Search for the cell housing the specified text and yield its (x, y) center coordinate. 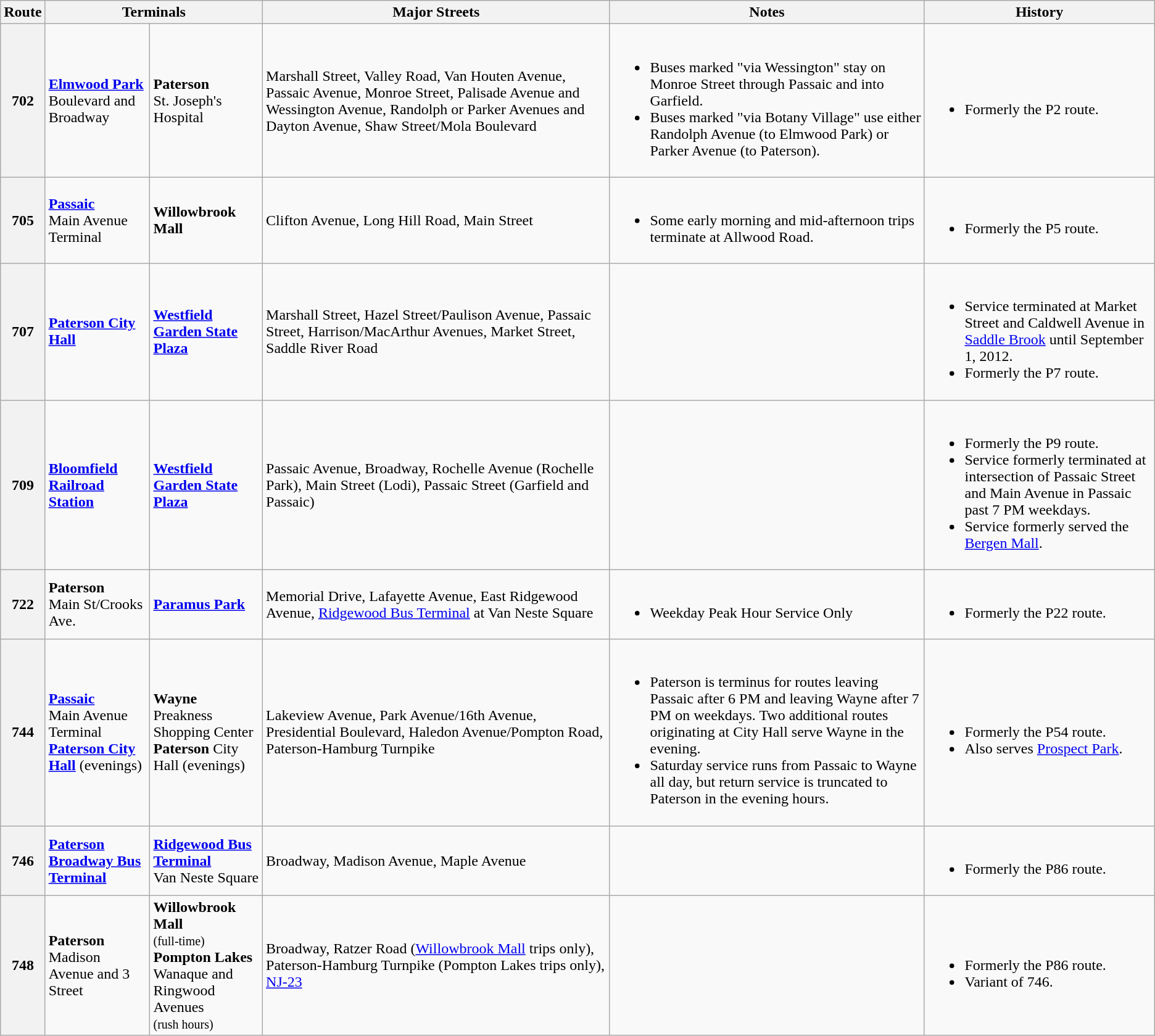
History (1039, 12)
Broadway, Madison Avenue, Maple Avenue (436, 860)
Service terminated at Market Street and Caldwell Avenue in Saddle Brook until September 1, 2012.Formerly the P7 route. (1039, 332)
Some early morning and mid-afternoon trips terminate at Allwood Road. (767, 220)
Broadway, Ratzer Road (Willowbrook Mall trips only), Paterson-Hamburg Turnpike (Pompton Lakes trips only), NJ-23 (436, 965)
Formerly the P54 route.Also serves Prospect Park. (1039, 732)
Formerly the P2 route. (1039, 101)
PatersonSt. Joseph's Hospital (206, 101)
PassaicMain Avenue TerminalPaterson City Hall (evenings) (97, 732)
Formerly the P5 route. (1039, 220)
PatersonMadison Avenue and 3 Street (97, 965)
Weekday Peak Hour Service Only (767, 605)
Route (23, 12)
Passaic Avenue, Broadway, Rochelle Avenue (Rochelle Park), Main Street (Lodi), Passaic Street (Garfield and Passaic) (436, 485)
Terminals (154, 12)
722 (23, 605)
Elmwood ParkBoulevard and Broadway (97, 101)
744 (23, 732)
Paramus Park (206, 605)
Ridgewood Bus TerminalVan Neste Square (206, 860)
Formerly the P86 route.Variant of 746. (1039, 965)
Willowbrook Mall (206, 220)
Notes (767, 12)
Formerly the P86 route. (1039, 860)
Willowbrook Mall(full-time)Pompton LakesWanaque and Ringwood Avenues(rush hours) (206, 965)
Memorial Drive, Lafayette Avenue, East Ridgewood Avenue, Ridgewood Bus Terminal at Van Neste Square (436, 605)
Lakeview Avenue, Park Avenue/16th Avenue, Presidential Boulevard, Haledon Avenue/Pompton Road, Paterson-Hamburg Turnpike (436, 732)
Paterson Broadway Bus Terminal (97, 860)
Bloomfield Railroad Station (97, 485)
Major Streets (436, 12)
746 (23, 860)
Marshall Street, Hazel Street/Paulison Avenue, Passaic Street, Harrison/MacArthur Avenues, Market Street, Saddle River Road (436, 332)
Clifton Avenue, Long Hill Road, Main Street (436, 220)
Formerly the P22 route. (1039, 605)
Paterson City Hall (97, 332)
PatersonMain St/Crooks Ave. (97, 605)
PassaicMain Avenue Terminal (97, 220)
WaynePreakness Shopping Center Paterson City Hall (evenings) (206, 732)
707 (23, 332)
748 (23, 965)
709 (23, 485)
705 (23, 220)
702 (23, 101)
